From the cell containing the given text, extract its center point as (x, y) coordinate. 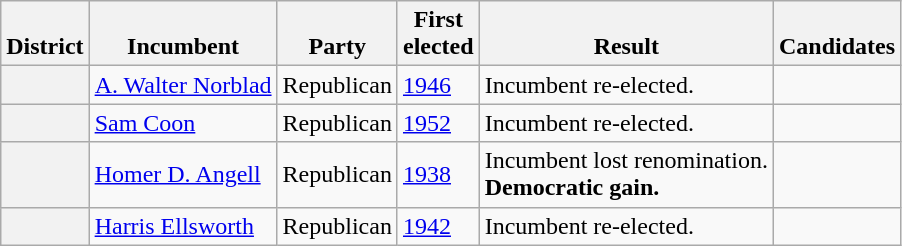
1952 (438, 123)
1942 (438, 226)
Firstelected (438, 34)
Party (337, 34)
Incumbent lost renomination.Democratic gain. (626, 174)
District (45, 34)
Result (626, 34)
A. Walter Norblad (183, 85)
Incumbent (183, 34)
Harris Ellsworth (183, 226)
1946 (438, 85)
Sam Coon (183, 123)
1938 (438, 174)
Homer D. Angell (183, 174)
Candidates (836, 34)
